From the cell containing the given text, extract its center point as (x, y) coordinate. 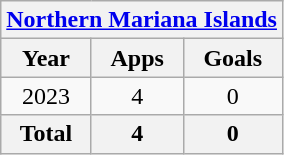
Goals (232, 58)
Total (46, 134)
2023 (46, 96)
Year (46, 58)
Northern Mariana Islands (142, 20)
Apps (137, 58)
